From the cell containing the given text, extract its center point as [x, y] coordinate. 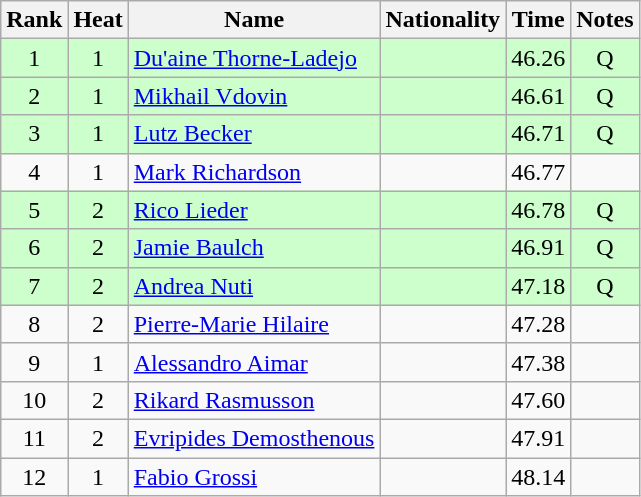
47.60 [538, 400]
Du'aine Thorne-Ladejo [254, 58]
46.91 [538, 248]
Rico Lieder [254, 210]
47.28 [538, 324]
46.61 [538, 96]
12 [34, 477]
Rikard Rasmusson [254, 400]
Heat [98, 20]
Fabio Grossi [254, 477]
Name [254, 20]
47.18 [538, 286]
9 [34, 362]
46.77 [538, 172]
Nationality [443, 20]
46.26 [538, 58]
Mark Richardson [254, 172]
Lutz Becker [254, 134]
5 [34, 210]
46.78 [538, 210]
4 [34, 172]
Alessandro Aimar [254, 362]
7 [34, 286]
Rank [34, 20]
Mikhail Vdovin [254, 96]
Time [538, 20]
3 [34, 134]
46.71 [538, 134]
Evripides Demosthenous [254, 438]
Notes [605, 20]
47.91 [538, 438]
Pierre-Marie Hilaire [254, 324]
11 [34, 438]
Jamie Baulch [254, 248]
48.14 [538, 477]
6 [34, 248]
Andrea Nuti [254, 286]
10 [34, 400]
47.38 [538, 362]
8 [34, 324]
